Determine the [X, Y] coordinate at the center of the cell enclosing the given text.  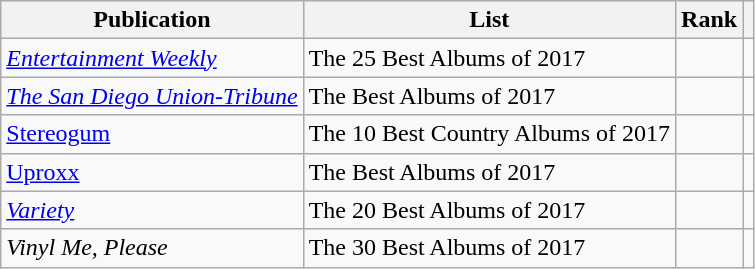
Uproxx [152, 172]
The San Diego Union-Tribune [152, 96]
Stereogum [152, 134]
The 20 Best Albums of 2017 [489, 210]
Vinyl Me, Please [152, 248]
Publication [152, 20]
Variety [152, 210]
The 30 Best Albums of 2017 [489, 248]
List [489, 20]
Entertainment Weekly [152, 58]
The 25 Best Albums of 2017 [489, 58]
The 10 Best Country Albums of 2017 [489, 134]
Rank [710, 20]
